Capture the cell that displays the provided text and extract its (X, Y) central coordinate. 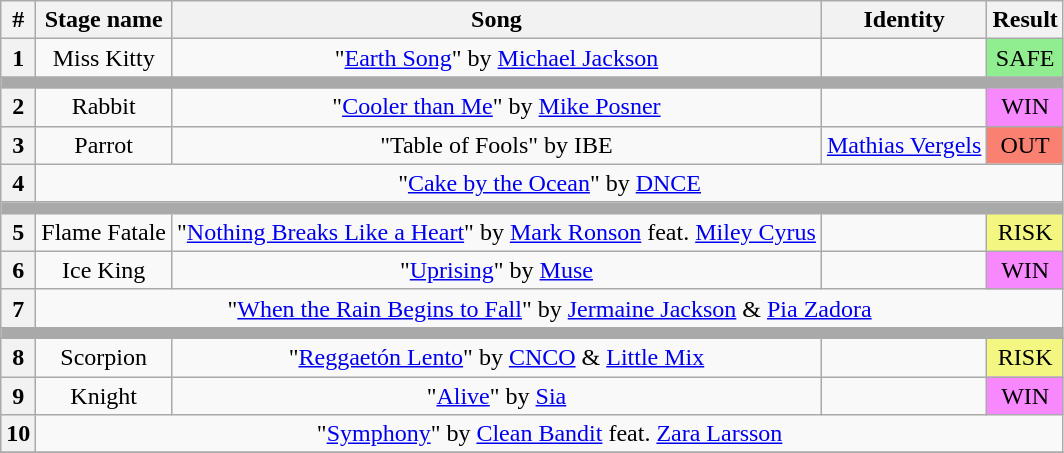
Miss Kitty (104, 58)
8 (18, 357)
"Earth Song" by Michael Jackson (497, 58)
OUT (1025, 145)
Flame Fatale (104, 232)
Scorpion (104, 357)
Rabbit (104, 107)
7 (18, 308)
10 (18, 434)
"Symphony" by Clean Bandit feat. Zara Larsson (550, 434)
Result (1025, 20)
"Table of Fools" by IBE (497, 145)
Ice King (104, 270)
"Reggaetón Lento" by CNCO & Little Mix (497, 357)
4 (18, 183)
"Alive" by Sia (497, 395)
3 (18, 145)
"Nothing Breaks Like a Heart" by Mark Ronson feat. Miley Cyrus (497, 232)
SAFE (1025, 58)
Stage name (104, 20)
"Cooler than Me" by Mike Posner (497, 107)
6 (18, 270)
2 (18, 107)
Knight (104, 395)
Song (497, 20)
Mathias Vergels (904, 145)
"Cake by the Ocean" by DNCE (550, 183)
Identity (904, 20)
5 (18, 232)
9 (18, 395)
# (18, 20)
Parrot (104, 145)
1 (18, 58)
"Uprising" by Muse (497, 270)
"When the Rain Begins to Fall" by Jermaine Jackson & Pia Zadora (550, 308)
